Search for the cell housing the specified text and yield its (X, Y) center coordinate. 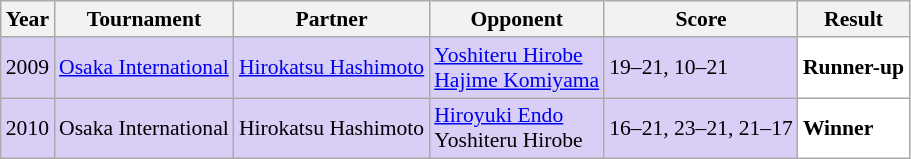
Yoshiteru Hirobe Hajime Komiyama (516, 68)
Year (28, 19)
Opponent (516, 19)
2009 (28, 68)
Result (854, 19)
Tournament (144, 19)
2010 (28, 128)
Hiroyuki Endo Yoshiteru Hirobe (516, 128)
19–21, 10–21 (701, 68)
Score (701, 19)
Partner (332, 19)
16–21, 23–21, 21–17 (701, 128)
Runner-up (854, 68)
Winner (854, 128)
